Output the [X, Y] coordinate of the center of the cell containing the given text.  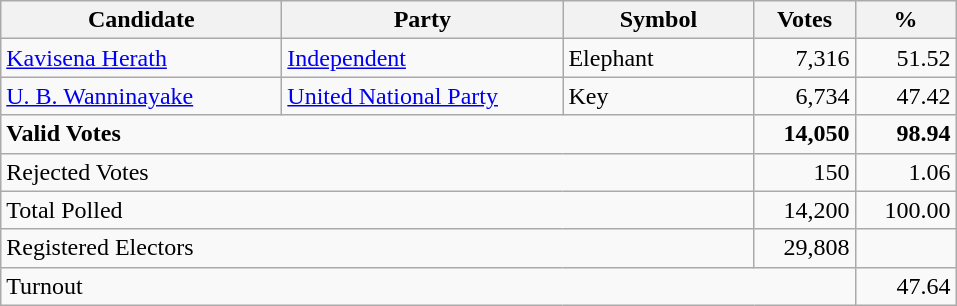
14,050 [804, 134]
51.52 [906, 58]
Candidate [142, 20]
Votes [804, 20]
7,316 [804, 58]
Party [422, 20]
6,734 [804, 96]
100.00 [906, 210]
Rejected Votes [378, 172]
Turnout [428, 286]
Registered Electors [378, 248]
98.94 [906, 134]
% [906, 20]
Kavisena Herath [142, 58]
47.64 [906, 286]
1.06 [906, 172]
Symbol [658, 20]
150 [804, 172]
29,808 [804, 248]
Valid Votes [378, 134]
Key [658, 96]
U. B. Wanninayake [142, 96]
Total Polled [378, 210]
14,200 [804, 210]
47.42 [906, 96]
United National Party [422, 96]
Independent [422, 58]
Elephant [658, 58]
